From the cell containing the given text, extract its center point as (x, y) coordinate. 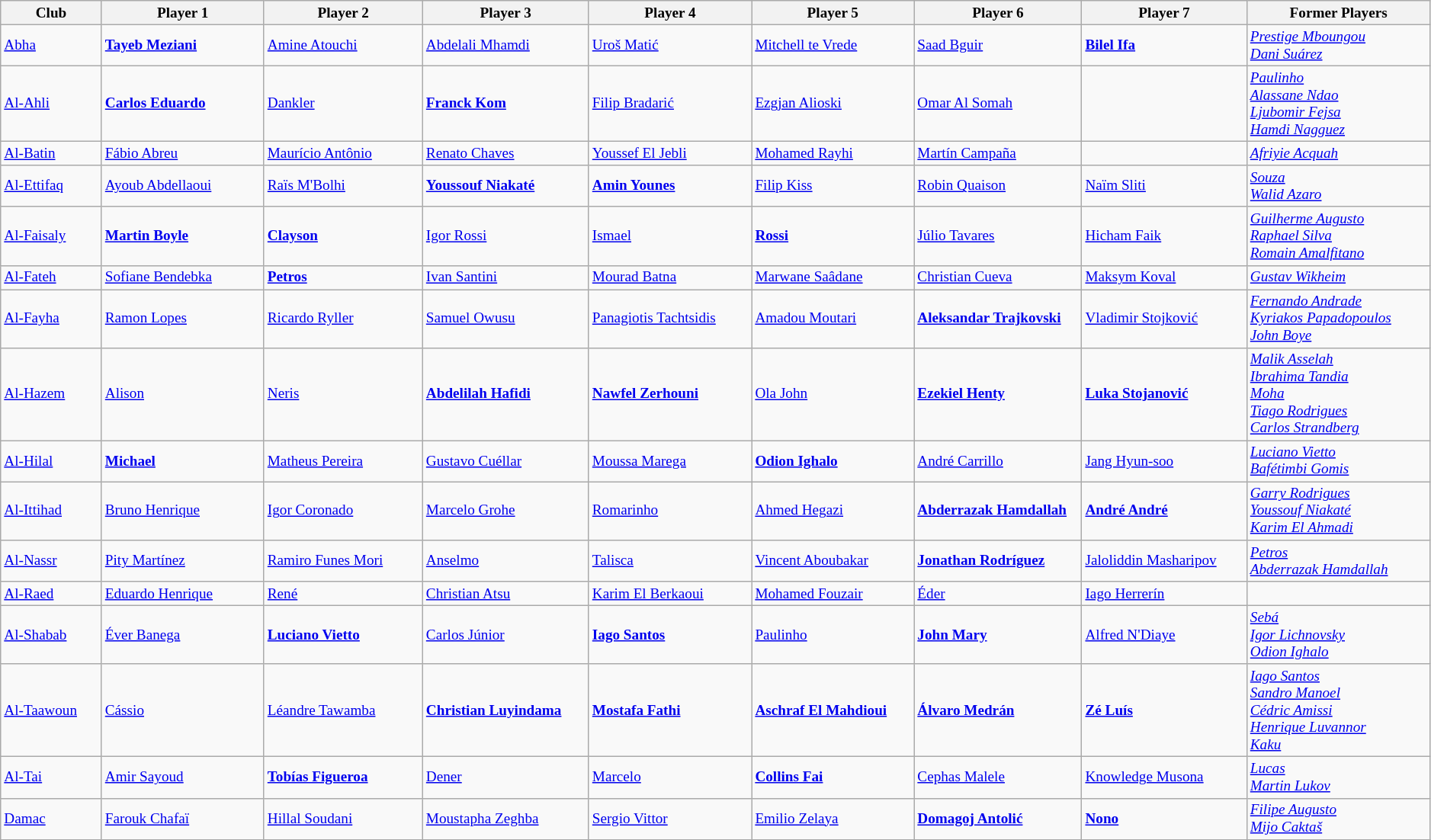
Youssef El Jebli (670, 153)
Renato Chaves (505, 153)
Samuel Owusu (505, 319)
Ahmed Hegazi (833, 511)
Bilel Ifa (1164, 45)
Eduardo Henrique (183, 594)
Alfred N'Diaye (1164, 634)
Al-Hilal (51, 461)
Hicham Faik (1164, 236)
Ezekiel Henty (998, 394)
John Mary (998, 634)
Aleksandar Trajkovski (998, 319)
Igor Rossi (505, 236)
Talisca (670, 561)
Player 6 (998, 13)
Neris (343, 394)
Paulinho Alassane Ndao Ljubomir Fejsa Hamdi Nagguez (1339, 104)
Pity Martínez (183, 561)
Dankler (343, 104)
Ricardo Ryller (343, 319)
Jang Hyun-soo (1164, 461)
Amir Sayoud (183, 777)
Paulinho (833, 634)
Guilherme Augusto Raphael Silva Romain Amalfitano (1339, 236)
Afriyie Acquah (1339, 153)
Romarinho (670, 511)
Lucas Martin Lukov (1339, 777)
Sergio Vittor (670, 819)
Player 2 (343, 13)
Rossi (833, 236)
Éver Banega (183, 634)
Ramon Lopes (183, 319)
Maksym Koval (1164, 277)
Jonathan Rodríguez (998, 561)
Fernando Andrade Kyriakos Papadopoulos John Boye (1339, 319)
Farouk Chafaï (183, 819)
Al-Shabab (51, 634)
Ismael (670, 236)
Abderrazak Hamdallah (998, 511)
Moussa Marega (670, 461)
Mohamed Rayhi (833, 153)
Nono (1164, 819)
Domagoj Antolić (998, 819)
Filip Kiss (833, 186)
André André (1164, 511)
Luciano Vietto Bafétimbi Gomis (1339, 461)
Hillal Soudani (343, 819)
Amin Younes (670, 186)
Nawfel Zerhouni (670, 394)
Christian Atsu (505, 594)
Carlos Júnior (505, 634)
Petros (343, 277)
Vincent Aboubakar (833, 561)
Al-Fayha (51, 319)
Iago Santos Sandro Manoel Cédric Amissi Henrique Luvannor Kaku (1339, 710)
Clayson (343, 236)
Martin Boyle (183, 236)
Al-Batin (51, 153)
Player 3 (505, 13)
Al-Nassr (51, 561)
Saad Bguir (998, 45)
Omar Al Somah (998, 104)
Marwane Saâdane (833, 277)
Youssouf Niakaté (505, 186)
Christian Luyindama (505, 710)
Tayeb Meziani (183, 45)
Player 5 (833, 13)
Former Players (1339, 13)
Al-Hazem (51, 394)
Ramiro Funes Mori (343, 561)
Álvaro Medrán (998, 710)
Sofiane Bendebka (183, 277)
Marcelo Grohe (505, 511)
Iago Herrerín (1164, 594)
Alison (183, 394)
Dener (505, 777)
Filipe Augusto Mijo Caktaš (1339, 819)
Abha (51, 45)
Mitchell te Vrede (833, 45)
Michael (183, 461)
Bruno Henrique (183, 511)
Mohamed Fouzair (833, 594)
Raïs M'Bolhi (343, 186)
Al-Tai (51, 777)
Club (51, 13)
Karim El Berkaoui (670, 594)
René (343, 594)
Gustav Wikheim (1339, 277)
Player 4 (670, 13)
Moustapha Zeghba (505, 819)
Ivan Santini (505, 277)
Al-Ittihad (51, 511)
Al-Ahli (51, 104)
Amine Atouchi (343, 45)
Odion Ighalo (833, 461)
Carlos Eduardo (183, 104)
Al-Raed (51, 594)
Collins Fai (833, 777)
Abdelali Mhamdi (505, 45)
Iago Santos (670, 634)
Al-Taawoun (51, 710)
Al-Fateh (51, 277)
Martín Campaña (998, 153)
Ezgjan Alioski (833, 104)
Anselmo (505, 561)
Al-Ettifaq (51, 186)
Ola John (833, 394)
Cephas Malele (998, 777)
Tobías Figueroa (343, 777)
Aschraf El Mahdioui (833, 710)
Emilio Zelaya (833, 819)
Amadou Moutari (833, 319)
Player 1 (183, 13)
Luka Stojanović (1164, 394)
Sebá Igor Lichnovsky Odion Ighalo (1339, 634)
Júlio Tavares (998, 236)
Gustavo Cuéllar (505, 461)
Cássio (183, 710)
Naïm Sliti (1164, 186)
Christian Cueva (998, 277)
Fábio Abreu (183, 153)
Éder (998, 594)
Mostafa Fathi (670, 710)
Léandre Tawamba (343, 710)
Mourad Batna (670, 277)
Souza Walid Azaro (1339, 186)
André Carrillo (998, 461)
Filip Bradarić (670, 104)
Ayoub Abdellaoui (183, 186)
Vladimir Stojković (1164, 319)
Maurício Antônio (343, 153)
Jaloliddin Masharipov (1164, 561)
Zé Luís (1164, 710)
Petros Abderrazak Hamdallah (1339, 561)
Igor Coronado (343, 511)
Malik Asselah Ibrahima Tandia Moha Tiago Rodrigues Carlos Strandberg (1339, 394)
Panagiotis Tachtsidis (670, 319)
Uroš Matić (670, 45)
Prestige Mboungou Dani Suárez (1339, 45)
Robin Quaison (998, 186)
Knowledge Musona (1164, 777)
Damac (51, 819)
Player 7 (1164, 13)
Marcelo (670, 777)
Garry Rodrigues Youssouf Niakaté Karim El Ahmadi (1339, 511)
Matheus Pereira (343, 461)
Franck Kom (505, 104)
Abdelilah Hafidi (505, 394)
Al-Faisaly (51, 236)
Luciano Vietto (343, 634)
